Return the [x, y] coordinate for the center point of the cell that contains the specified text.  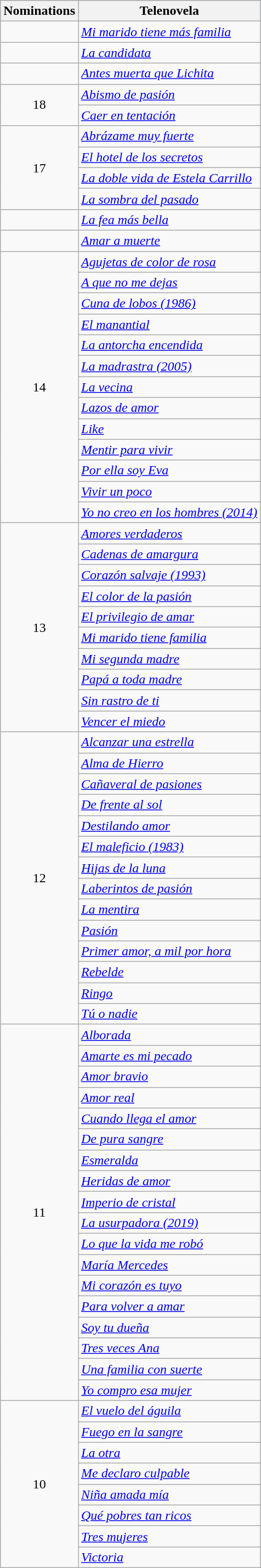
18 [39, 105]
Rebelde [169, 972]
El maleficio (1983) [169, 847]
La usurpadora (2019) [169, 1223]
Qué pobres tan ricos [169, 1515]
El privilegio de amar [169, 617]
Para volver a amar [169, 1307]
Destilando amor [169, 826]
Nominations [39, 11]
Caer en tentación [169, 115]
Antes muerta que Lichita [169, 74]
Amor bravio [169, 1077]
Alborada [169, 1035]
Tres mujeres [169, 1536]
De pura sangre [169, 1139]
Mi marido tiene más familia [169, 32]
Amor real [169, 1097]
Hijas de la luna [169, 867]
La mentira [169, 909]
Alcanzar una estrella [169, 742]
Amarte es mi pecado [169, 1056]
El vuelo del águila [169, 1411]
Por ella soy Eva [169, 471]
Cadenas de amargura [169, 554]
Sin rastro de ti [169, 701]
Pasión [169, 931]
11 [39, 1212]
13 [39, 627]
La vecina [169, 387]
La candidata [169, 53]
Yo compro esa mujer [169, 1390]
Vencer el miedo [169, 721]
Amores verdaderos [169, 533]
Mi segunda madre [169, 659]
Corazón salvaje (1993) [169, 575]
Cañaveral de pasiones [169, 784]
Esmeralda [169, 1160]
12 [39, 878]
Tres veces Ana [169, 1348]
Mi corazón es tuyo [169, 1286]
Mentir para vivir [169, 450]
10 [39, 1484]
De frente al sol [169, 805]
Agujetas de color de rosa [169, 262]
Lo que la vida me robó [169, 1244]
La otra [169, 1453]
Tú o nadie [169, 1014]
El color de la pasión [169, 596]
Mi marido tiene familia [169, 638]
El hotel de los secretos [169, 157]
Heridas de amor [169, 1181]
Me declaro culpable [169, 1474]
Amar a muerte [169, 240]
17 [39, 167]
La antorcha encendida [169, 345]
Laberintos de pasión [169, 888]
La madrastra (2005) [169, 366]
Yo no creo en los hombres (2014) [169, 512]
Abismo de pasión [169, 94]
Ringo [169, 993]
Victoria [169, 1557]
La fea más bella [169, 220]
Cuando llega el amor [169, 1118]
Soy tu dueña [169, 1328]
Alma de Hierro [169, 763]
A que no me dejas [169, 283]
El manantial [169, 324]
Vivir un poco [169, 491]
Papá a toda madre [169, 680]
Niña amada mía [169, 1494]
Like [169, 429]
Fuego en la sangre [169, 1432]
Telenovela [169, 11]
Imperio de cristal [169, 1202]
Una familia con suerte [169, 1369]
Cuna de lobos (1986) [169, 304]
La doble vida de Estela Carrillo [169, 178]
Primer amor, a mil por hora [169, 951]
La sombra del pasado [169, 199]
14 [39, 388]
María Mercedes [169, 1264]
Lazos de amor [169, 408]
Abrázame muy fuerte [169, 136]
